From the cell containing the given text, extract its center point as [x, y] coordinate. 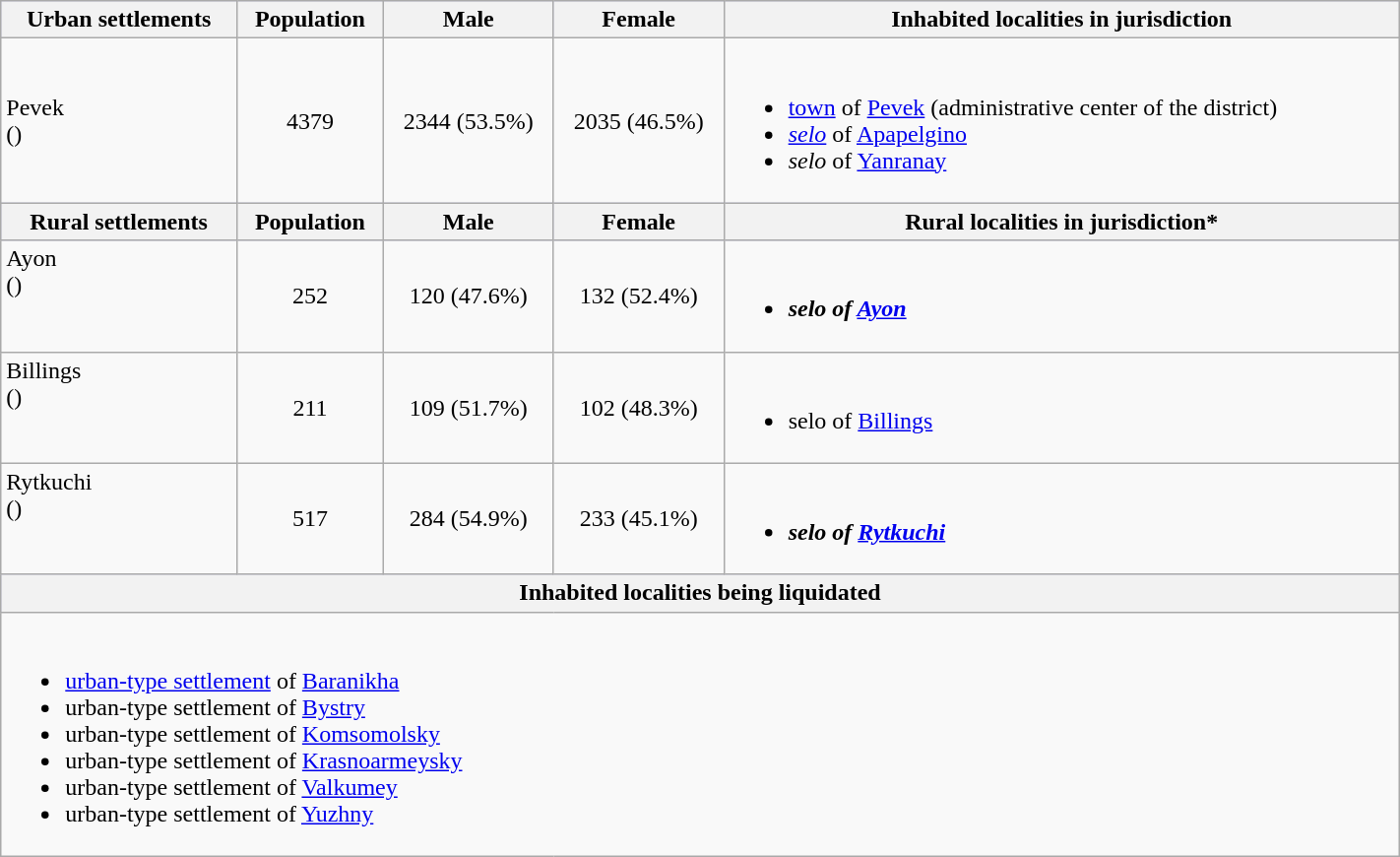
233 (45.1%) [638, 518]
Rural localities in jurisdiction* [1061, 222]
Urban settlements [119, 20]
selo of Billings [1061, 408]
2035 (46.5%) [638, 120]
132 (52.4%) [638, 296]
284 (54.9%) [469, 518]
211 [311, 408]
selo of Ayon [1061, 296]
2344 (53.5%) [469, 120]
Inhabited localities being liquidated [700, 593]
Billings() [119, 408]
Pevek() [119, 120]
Rural settlements [119, 222]
town of Pevek (administrative center of the district)selo of Apapelginoselo of Yanranay [1061, 120]
102 (48.3%) [638, 408]
517 [311, 518]
120 (47.6%) [469, 296]
selo of Rytkuchi [1061, 518]
4379 [311, 120]
Ayon() [119, 296]
Rytkuchi() [119, 518]
109 (51.7%) [469, 408]
Inhabited localities in jurisdiction [1061, 20]
252 [311, 296]
